Identify which cell holds the provided text, then report its [X, Y] central coordinate. 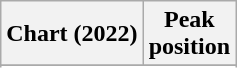
Chart (2022) [72, 34]
Peakposition [189, 34]
